Extract the [X, Y] coordinate from the center of the cell holding the provided text.  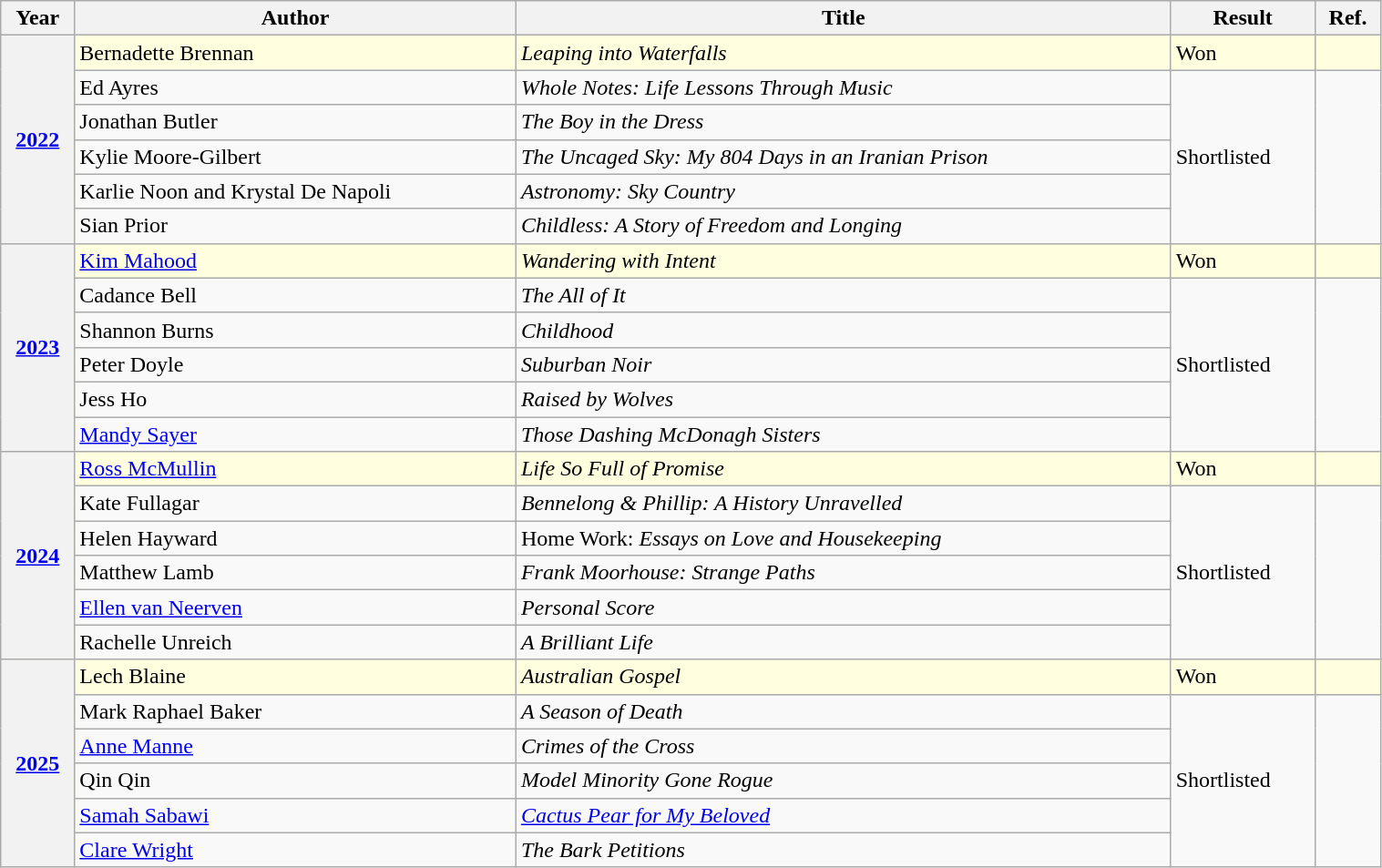
Those Dashing McDonagh Sisters [844, 434]
Whole Notes: Life Lessons Through Music [844, 87]
The Uncaged Sky: My 804 Days in an Iranian Prison [844, 157]
Cadance Bell [295, 295]
Ellen van Neerven [295, 608]
Ed Ayres [295, 87]
Leaping into Waterfalls [844, 53]
Mark Raphael Baker [295, 711]
The All of It [844, 295]
Frank Moorhouse: Strange Paths [844, 573]
Jonathan Butler [295, 122]
Karlie Noon and Krystal De Napoli [295, 191]
2024 [38, 556]
Sian Prior [295, 226]
Anne Manne [295, 746]
Result [1243, 18]
Life So Full of Promise [844, 469]
Lech Blaine [295, 677]
Childless: A Story of Freedom and Longing [844, 226]
Crimes of the Cross [844, 746]
Year [38, 18]
Title [844, 18]
The Boy in the Dress [844, 122]
Cactus Pear for My Beloved [844, 815]
Bennelong & Phillip: A History Unravelled [844, 504]
Kate Fullagar [295, 504]
Peter Doyle [295, 364]
2023 [38, 347]
Astronomy: Sky Country [844, 191]
Childhood [844, 330]
Rachelle Unreich [295, 642]
Suburban Noir [844, 364]
2025 [38, 763]
Clare Wright [295, 850]
Qin Qin [295, 781]
Kim Mahood [295, 260]
The Bark Petitions [844, 850]
Shannon Burns [295, 330]
Jess Ho [295, 399]
A Brilliant Life [844, 642]
Personal Score [844, 608]
Raised by Wolves [844, 399]
Mandy Sayer [295, 434]
Matthew Lamb [295, 573]
Home Work: Essays on Love and Housekeeping [844, 538]
A Season of Death [844, 711]
Bernadette Brennan [295, 53]
Australian Gospel [844, 677]
2022 [38, 139]
Wandering with Intent [844, 260]
Samah Sabawi [295, 815]
Ref. [1348, 18]
Author [295, 18]
Model Minority Gone Rogue [844, 781]
Kylie Moore-Gilbert [295, 157]
Helen Hayward [295, 538]
Ross McMullin [295, 469]
